Scan for the cell matching the given text and deliver its (X, Y) coordinate at center. 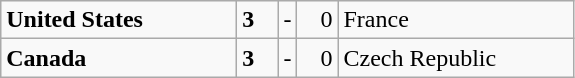
Czech Republic (456, 58)
United States (119, 20)
France (456, 20)
Canada (119, 58)
